Identify which cell holds the provided text, then report its (X, Y) central coordinate. 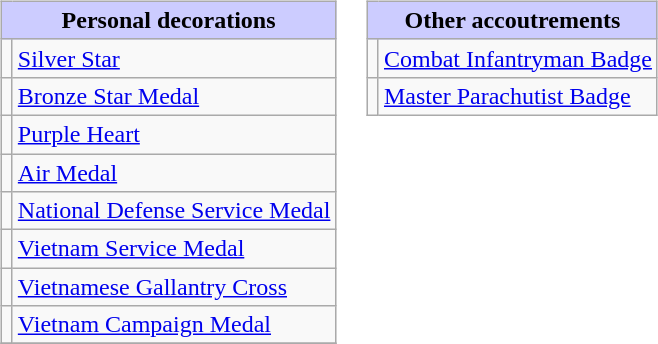
National Defense Service Medal (174, 211)
Combat Infantryman Badge (518, 58)
Bronze Star Medal (174, 96)
Vietnam Campaign Medal (174, 325)
Vietnamese Gallantry Cross (174, 287)
Vietnam Service Medal (174, 249)
Silver Star (174, 58)
Other accoutrements (512, 20)
Purple Heart (174, 134)
Master Parachutist Badge (518, 96)
Personal decorations (168, 20)
Air Medal (174, 173)
